From the cell containing the given text, extract its center point as (x, y) coordinate. 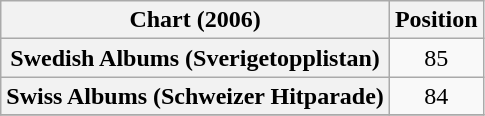
Swiss Albums (Schweizer Hitparade) (196, 96)
Position (436, 20)
Swedish Albums (Sverigetopplistan) (196, 58)
85 (436, 58)
Chart (2006) (196, 20)
84 (436, 96)
